Output the [x, y] coordinate of the center of the cell containing the given text.  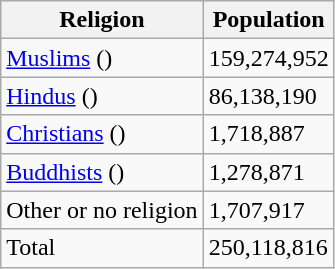
Other or no religion [102, 210]
250,118,816 [268, 248]
1,718,887 [268, 134]
Total [102, 248]
159,274,952 [268, 58]
Buddhists () [102, 172]
1,278,871 [268, 172]
Religion [102, 20]
86,138,190 [268, 96]
1,707,917 [268, 210]
Hindus () [102, 96]
Population [268, 20]
Muslims () [102, 58]
Christians () [102, 134]
